Output the [X, Y] coordinate of the center of the cell containing the given text.  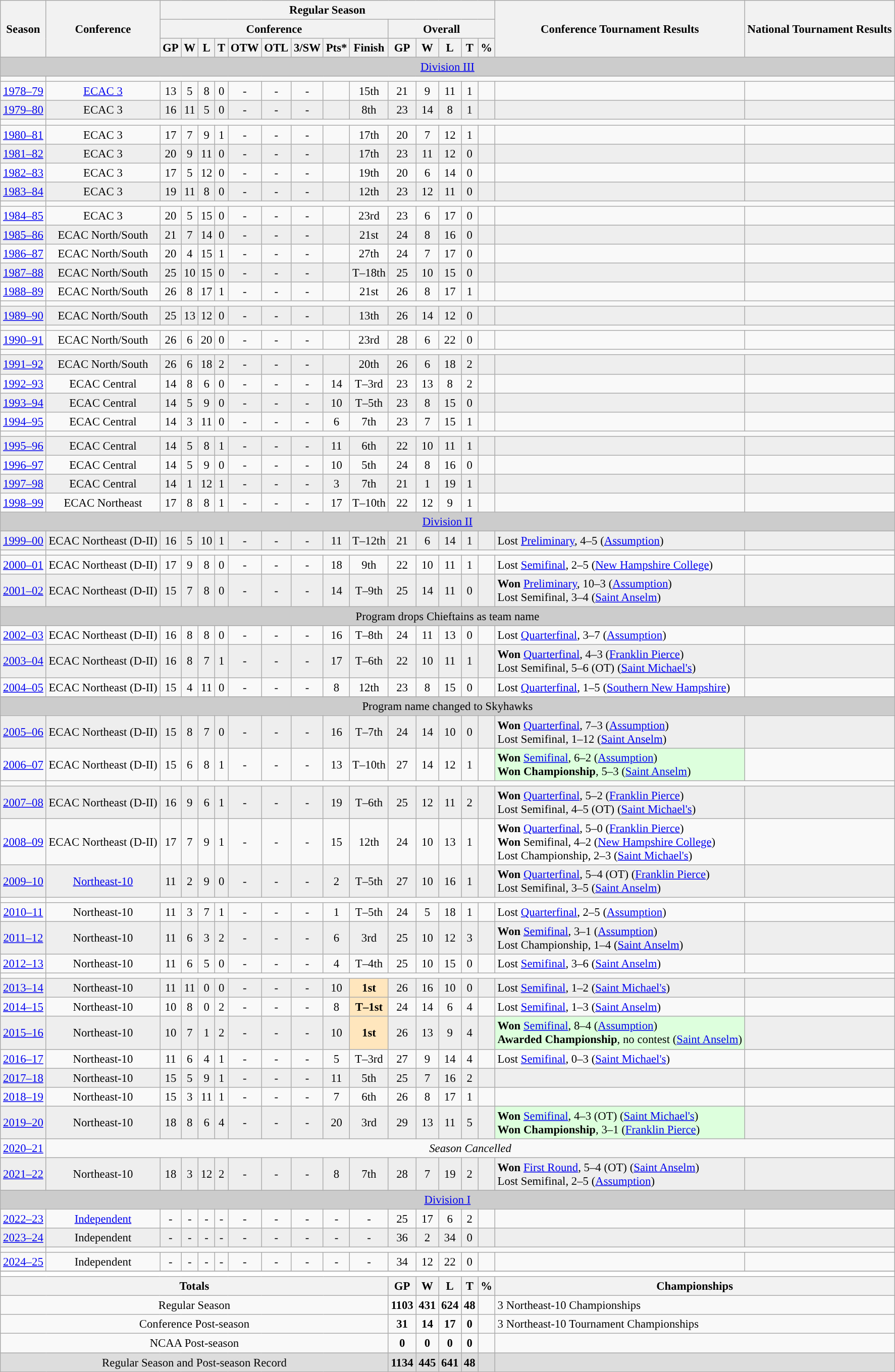
1995–96 [23, 446]
Pts* [336, 48]
2012–13 [23, 964]
2008–09 [23, 842]
2007–08 [23, 802]
2016–17 [23, 1059]
20th [369, 365]
641 [450, 1362]
1984–85 [23, 216]
Lost Preliminary, 4–5 (Assumption) [620, 541]
NCAA Post-season [194, 1343]
2023–24 [23, 1238]
2006–07 [23, 764]
13th [369, 316]
29 [402, 1122]
Lost Semifinal, 2–5 (New Hampshire College) [620, 565]
Lost Quarterfinal, 2–5 (Assumption) [620, 912]
2020–21 [23, 1148]
Championships [695, 1286]
2009–10 [23, 881]
31 [402, 1325]
2013–14 [23, 988]
2018–19 [23, 1096]
ECAC Northeast [103, 503]
1997–98 [23, 484]
Won Semifinal, 8–4 (Assumption)Awarded Championship, no contest (Saint Anselm) [620, 1033]
1999–00 [23, 541]
Lost Quarterfinal, 3–7 (Assumption) [620, 635]
2014–15 [23, 1007]
2004–05 [23, 687]
Won First Round, 5–4 (OT) (Saint Anselm)Lost Semifinal, 2–5 (Assumption) [620, 1174]
Division I [447, 1200]
1993–94 [23, 403]
1981–82 [23, 153]
Totals [194, 1286]
Season [23, 29]
Program name changed to Skyhawks [447, 706]
2005–06 [23, 732]
Conference Tournament Results [620, 29]
1980–81 [23, 135]
T–4th [369, 964]
Won Semifinal, 4–3 (OT) (Saint Michael's)Won Championship, 3–1 (Franklin Pierce) [620, 1122]
Division III [447, 67]
2015–16 [23, 1033]
Overall [441, 29]
T–1st [369, 1007]
1983–84 [23, 191]
Won Quarterfinal, 5–2 (Franklin Pierce)Lost Semifinal, 4–5 (OT) (Saint Michael's) [620, 802]
3/SW [307, 48]
1103 [402, 1305]
1998–99 [23, 503]
2011–12 [23, 939]
Won Quarterfinal, 5–0 (Franklin Pierce)Won Semifinal, 4–2 (New Hampshire College)Lost Championship, 2–3 (Saint Michael's) [620, 842]
Won Preliminary, 10–3 (Assumption)Lost Semifinal, 3–4 (Saint Anselm) [620, 590]
T–8th [369, 635]
3 Northeast-10 Tournament Championships [695, 1325]
Lost Semifinal, 0–3 (Saint Michael's) [620, 1059]
1134 [402, 1362]
2019–20 [23, 1122]
Won Quarterfinal, 7–3 (Assumption)Lost Semifinal, 1–12 (Saint Anselm) [620, 732]
36 [402, 1238]
Division II [447, 522]
15th [369, 91]
1988–89 [23, 292]
T–7th [369, 732]
1987–88 [23, 272]
Lost Semifinal, 1–2 (Saint Michael's) [620, 988]
Finish [369, 48]
Program drops Chieftains as team name [447, 617]
Lost Quarterfinal, 1–5 (Southern New Hampshire) [620, 687]
Won Quarterfinal, 5–4 (OT) (Franklin Pierce)Lost Semifinal, 3–5 (Saint Anselm) [620, 881]
National Tournament Results [820, 29]
1982–83 [23, 173]
Conference Post-season [194, 1325]
1996–97 [23, 465]
1989–90 [23, 316]
OTW [245, 48]
27th [369, 254]
OTL [277, 48]
T–9th [369, 590]
2000–01 [23, 565]
Won Quarterfinal, 4–3 (Franklin Pierce)Lost Semifinal, 5–6 (OT) (Saint Michael's) [620, 661]
1991–92 [23, 365]
2003–04 [23, 661]
445 [427, 1362]
T–18th [369, 272]
1990–91 [23, 340]
431 [427, 1305]
Lost Semifinal, 3–6 (Saint Anselm) [620, 964]
T–12th [369, 541]
2017–18 [23, 1078]
3 Northeast-10 Championships [695, 1305]
Season Cancelled [470, 1148]
2010–11 [23, 912]
Lost Semifinal, 1–3 (Saint Anselm) [620, 1007]
1986–87 [23, 254]
Won Semifinal, 3–1 (Assumption)Lost Championship, 1–4 (Saint Anselm) [620, 939]
9th [369, 565]
2021–22 [23, 1174]
Won Semifinal, 6–2 (Assumption)Won Championship, 5–3 (Saint Anselm) [620, 764]
1994–95 [23, 421]
1992–93 [23, 383]
2001–02 [23, 590]
1985–86 [23, 235]
19th [369, 173]
Regular Season and Post-season Record [194, 1362]
1979–80 [23, 111]
2022–23 [23, 1219]
1978–79 [23, 91]
2024–25 [23, 1262]
624 [450, 1305]
2002–03 [23, 635]
8th [369, 111]
